Capture the cell that displays the provided text and extract its (X, Y) central coordinate. 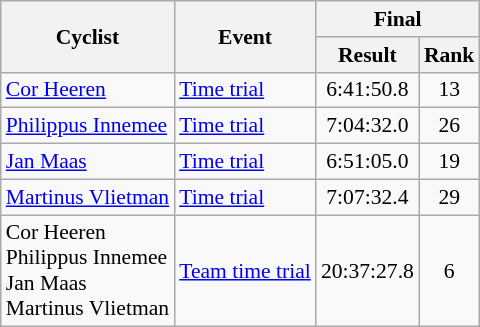
20:37:27.8 (368, 271)
Jan Maas (88, 162)
Cor Heeren (88, 90)
Cor Heeren Philippus Innemee Jan Maas Martinus Vlietman (88, 271)
Team time trial (245, 271)
7:04:32.0 (368, 126)
7:07:32.4 (368, 197)
Event (245, 36)
13 (450, 90)
Philippus Innemee (88, 126)
Result (368, 55)
6:51:05.0 (368, 162)
Final (398, 19)
Rank (450, 55)
19 (450, 162)
6:41:50.8 (368, 90)
Cyclist (88, 36)
26 (450, 126)
Martinus Vlietman (88, 197)
6 (450, 271)
29 (450, 197)
